Find where the given text appears and provide that cell's center as (x, y) coordinate. 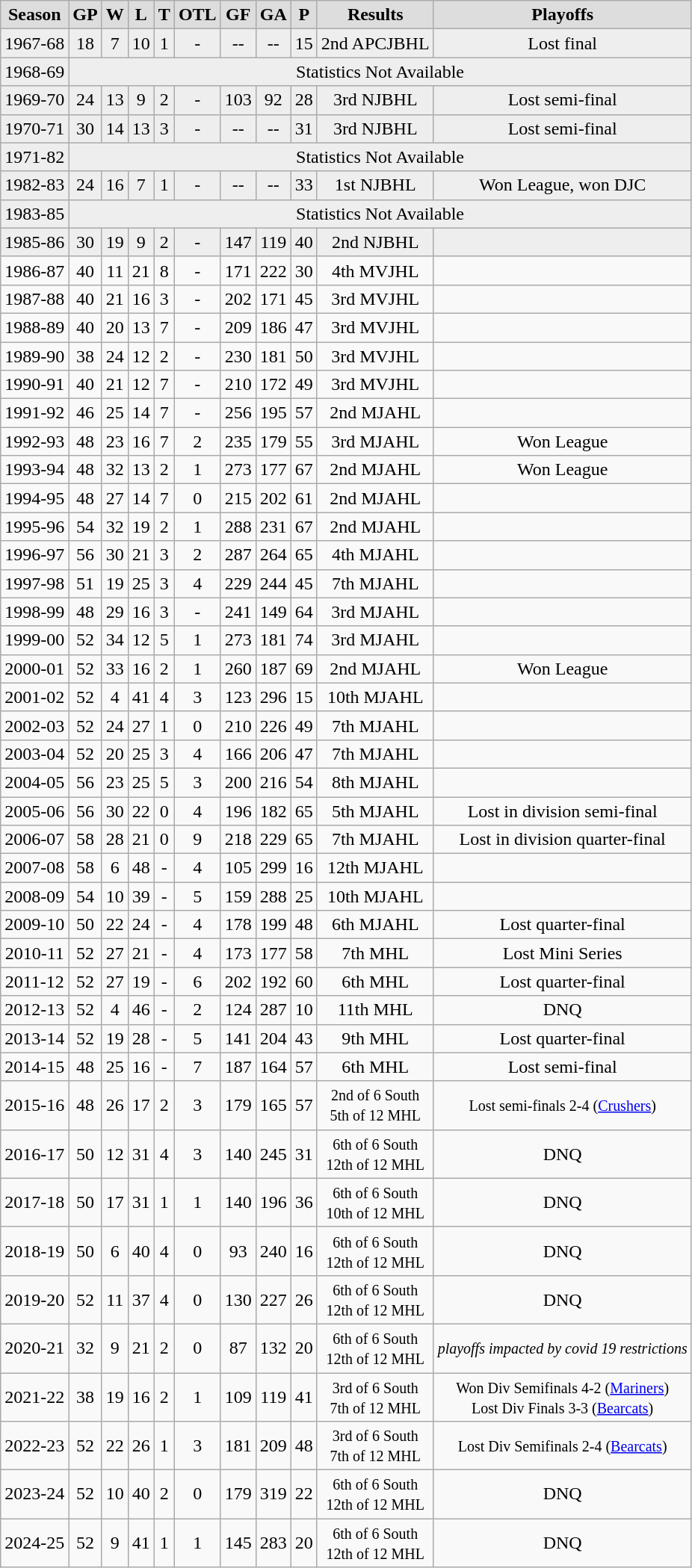
2005-06 (34, 811)
241 (238, 612)
92 (274, 100)
1970-71 (34, 128)
2024-25 (34, 1543)
2nd NJBHL (375, 242)
1985-86 (34, 242)
Lost in division quarter-final (562, 840)
69 (303, 669)
93 (238, 1251)
123 (238, 697)
1968-69 (34, 72)
283 (274, 1543)
Won Div Semifinals 4-2 (Mariners)Lost Div Finals 3-3 (Bearcats) (562, 1397)
178 (238, 925)
playoffs impacted by covid 19 restrictions (562, 1348)
Lost Div Semifinals 2-4 (Bearcats) (562, 1446)
1986-87 (34, 270)
231 (274, 527)
124 (238, 1010)
2nd of 6 South5th of 12 MHL (375, 1106)
36 (303, 1203)
29 (115, 612)
159 (238, 896)
64 (303, 612)
1988-89 (34, 327)
2010-11 (34, 953)
235 (238, 441)
256 (238, 413)
GF (238, 15)
5th MJAHL (375, 811)
215 (238, 498)
1992-93 (34, 441)
2016-17 (34, 1153)
1993-94 (34, 470)
1990-91 (34, 385)
204 (274, 1038)
296 (274, 697)
200 (238, 782)
173 (238, 953)
166 (238, 754)
Lost semi-finals 2-4 (Crushers) (562, 1106)
165 (274, 1106)
Playoffs (562, 15)
2022-23 (34, 1446)
Lost Mini Series (562, 953)
51 (85, 583)
60 (303, 982)
244 (274, 583)
Won League, won DJC (562, 185)
1997-98 (34, 583)
1967-68 (34, 43)
2006-07 (34, 840)
147 (238, 242)
103 (238, 100)
W (115, 15)
1994-95 (34, 498)
Results (375, 15)
2018-19 (34, 1251)
164 (274, 1067)
Lost final (562, 43)
199 (274, 925)
7th MHL (375, 953)
55 (303, 441)
2000-01 (34, 669)
186 (274, 327)
8th MJAHL (375, 782)
105 (238, 868)
206 (274, 754)
12th MJAHL (375, 868)
1996-97 (34, 555)
299 (274, 868)
182 (274, 811)
T (164, 15)
2017-18 (34, 1203)
8 (164, 270)
1969-70 (34, 100)
130 (238, 1300)
P (303, 15)
1998-99 (34, 612)
39 (140, 896)
264 (274, 555)
4th MVJHL (375, 270)
109 (238, 1397)
2nd APCJBHL (375, 43)
2021-22 (34, 1397)
1991-92 (34, 413)
218 (238, 840)
GA (274, 15)
195 (274, 413)
GP (85, 15)
192 (274, 982)
149 (274, 612)
34 (115, 640)
OTL (197, 15)
227 (274, 1300)
1999-00 (34, 640)
216 (274, 782)
222 (274, 270)
6th MJAHL (375, 925)
2009-10 (34, 925)
132 (274, 1348)
L (140, 15)
Season (34, 15)
43 (303, 1038)
2023-24 (34, 1494)
4th MJAHL (375, 555)
1983-85 (34, 214)
319 (274, 1494)
226 (274, 725)
240 (274, 1251)
37 (140, 1300)
2001-02 (34, 697)
2020-21 (34, 1348)
74 (303, 640)
2004-05 (34, 782)
1987-88 (34, 299)
2015-16 (34, 1106)
2011-12 (34, 982)
6th of 6 South10th of 12 MHL (375, 1203)
2013-14 (34, 1038)
2007-08 (34, 868)
1st NJBHL (375, 185)
1989-90 (34, 356)
145 (238, 1543)
1982-83 (34, 185)
2003-04 (34, 754)
141 (238, 1038)
2008-09 (34, 896)
87 (238, 1348)
2012-13 (34, 1010)
260 (238, 669)
245 (274, 1153)
2014-15 (34, 1067)
2002-03 (34, 725)
9th MHL (375, 1038)
1995-96 (34, 527)
11th MHL (375, 1010)
18 (85, 43)
230 (238, 356)
Lost in division semi-final (562, 811)
61 (303, 498)
2019-20 (34, 1300)
172 (274, 385)
1971-82 (34, 157)
